Locate the cell with the specified text and output its [x, y] center coordinate. 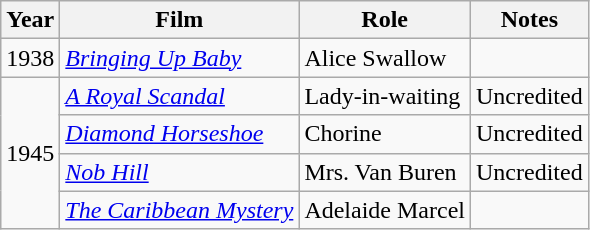
Film [180, 20]
Diamond Horseshoe [180, 134]
A Royal Scandal [180, 96]
1945 [30, 153]
Adelaide Marcel [385, 210]
Mrs. Van Buren [385, 172]
Year [30, 20]
Notes [530, 20]
Nob Hill [180, 172]
Lady-in-waiting [385, 96]
Alice Swallow [385, 58]
The Caribbean Mystery [180, 210]
Bringing Up Baby [180, 58]
Role [385, 20]
1938 [30, 58]
Chorine [385, 134]
